Search for the cell housing the specified text and yield its [x, y] center coordinate. 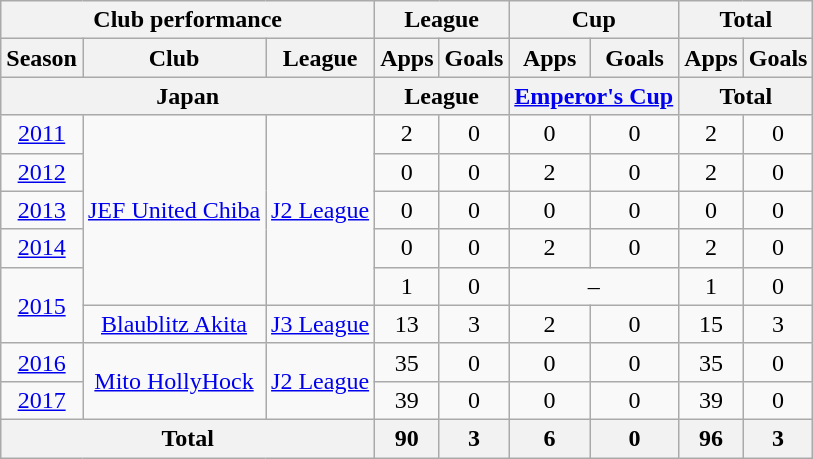
– [594, 286]
JEF United Chiba [174, 210]
2017 [42, 400]
15 [711, 324]
96 [711, 438]
90 [407, 438]
Cup [594, 20]
Season [42, 58]
Emperor's Cup [594, 96]
2016 [42, 362]
2012 [42, 172]
Club performance [188, 20]
6 [550, 438]
Mito HollyHock [174, 381]
2011 [42, 134]
13 [407, 324]
2014 [42, 248]
2015 [42, 305]
J3 League [320, 324]
2013 [42, 210]
Club [174, 58]
Blaublitz Akita [174, 324]
Japan [188, 96]
